Capture the cell that displays the provided text and extract its (x, y) central coordinate. 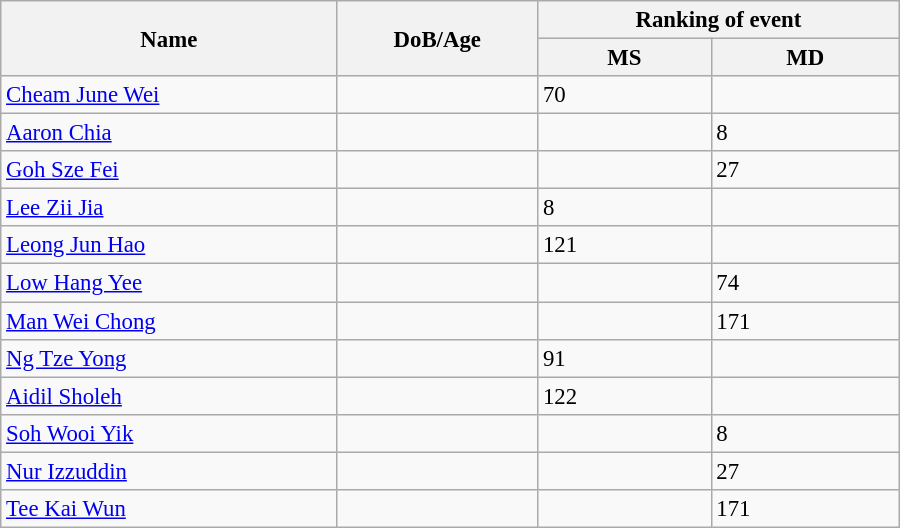
Aidil Sholeh (169, 396)
122 (624, 396)
Tee Kai Wun (169, 509)
Name (169, 38)
Low Hang Yee (169, 283)
Cheam June Wei (169, 95)
70 (624, 95)
Aaron Chia (169, 133)
Man Wei Chong (169, 321)
DoB/Age (438, 38)
121 (624, 245)
Nur Izzuddin (169, 471)
Soh Wooi Yik (169, 433)
MS (624, 58)
91 (624, 358)
MD (805, 58)
Goh Sze Fei (169, 170)
Ng Tze Yong (169, 358)
74 (805, 283)
Leong Jun Hao (169, 245)
Lee Zii Jia (169, 208)
Ranking of event (719, 20)
